Return (X, Y) of the center of cell containing provided text 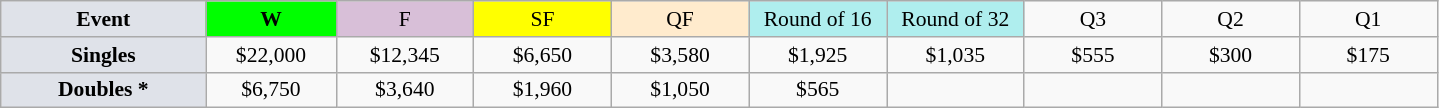
Round of 32 (955, 19)
W (271, 19)
$1,035 (955, 55)
Round of 16 (818, 19)
$1,050 (680, 90)
$555 (1093, 55)
$3,580 (680, 55)
Singles (104, 55)
$12,345 (405, 55)
$565 (818, 90)
$300 (1231, 55)
Q2 (1231, 19)
SF (543, 19)
Q1 (1368, 19)
$3,640 (405, 90)
$6,650 (543, 55)
Q3 (1093, 19)
Event (104, 19)
Doubles * (104, 90)
QF (680, 19)
$175 (1368, 55)
$1,960 (543, 90)
$22,000 (271, 55)
F (405, 19)
$6,750 (271, 90)
$1,925 (818, 55)
